Find where the given text appears and provide that cell's center as [x, y] coordinate. 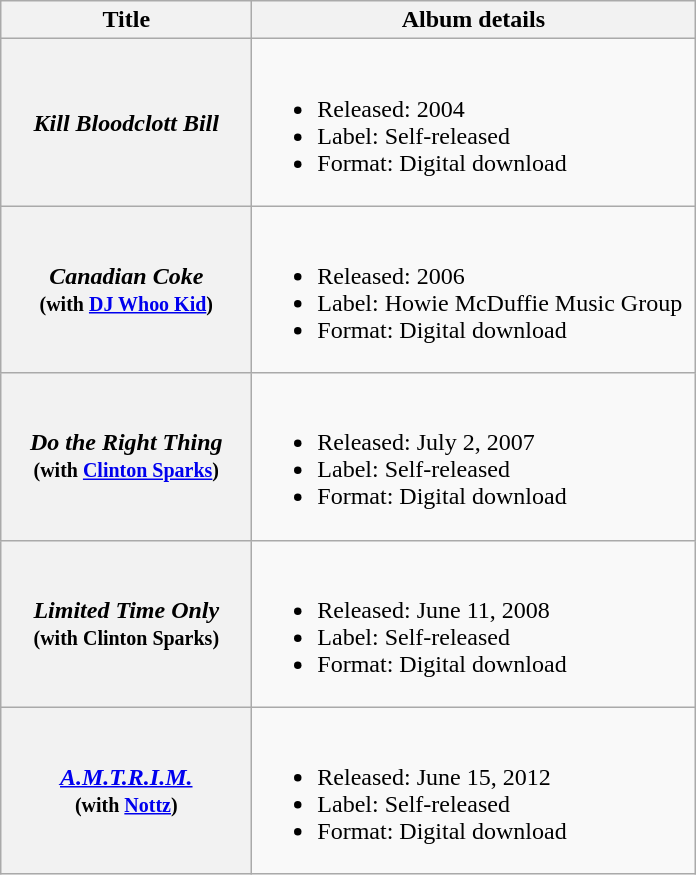
Do the Right Thing(with Clinton Sparks) [126, 456]
Released: June 11, 2008Label: Self-releasedFormat: Digital download [474, 624]
Limited Time Only(with Clinton Sparks) [126, 624]
Album details [474, 20]
Released: 2006Label: Howie McDuffie Music GroupFormat: Digital download [474, 290]
Kill Bloodclott Bill [126, 122]
Released: July 2, 2007Label: Self-releasedFormat: Digital download [474, 456]
Canadian Coke(with DJ Whoo Kid) [126, 290]
A.M.T.R.I.M.(with Nottz) [126, 790]
Released: 2004Label: Self-releasedFormat: Digital download [474, 122]
Released: June 15, 2012Label: Self-releasedFormat: Digital download [474, 790]
Title [126, 20]
